Identify which cell holds the provided text, then report its (x, y) central coordinate. 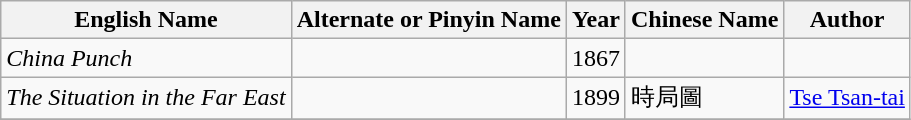
1867 (596, 58)
Alternate or Pinyin Name (428, 20)
The Situation in the Far East (146, 98)
Tse Tsan-tai (848, 98)
Year (596, 20)
English Name (146, 20)
China Punch (146, 58)
Chinese Name (704, 20)
Author (848, 20)
1899 (596, 98)
時局圖 (704, 98)
